Output the [X, Y] coordinate of the center of the cell containing the given text.  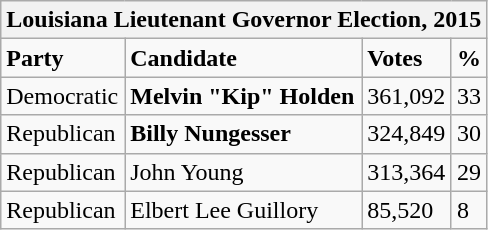
Party [63, 58]
Elbert Lee Guillory [244, 210]
361,092 [407, 96]
33 [468, 96]
313,364 [407, 172]
Melvin "Kip" Holden [244, 96]
324,849 [407, 134]
29 [468, 172]
30 [468, 134]
Democratic [63, 96]
85,520 [407, 210]
% [468, 58]
Louisiana Lieutenant Governor Election, 2015 [244, 20]
Billy Nungesser [244, 134]
8 [468, 210]
Candidate [244, 58]
John Young [244, 172]
Votes [407, 58]
